Identify which cell holds the provided text, then report its [x, y] central coordinate. 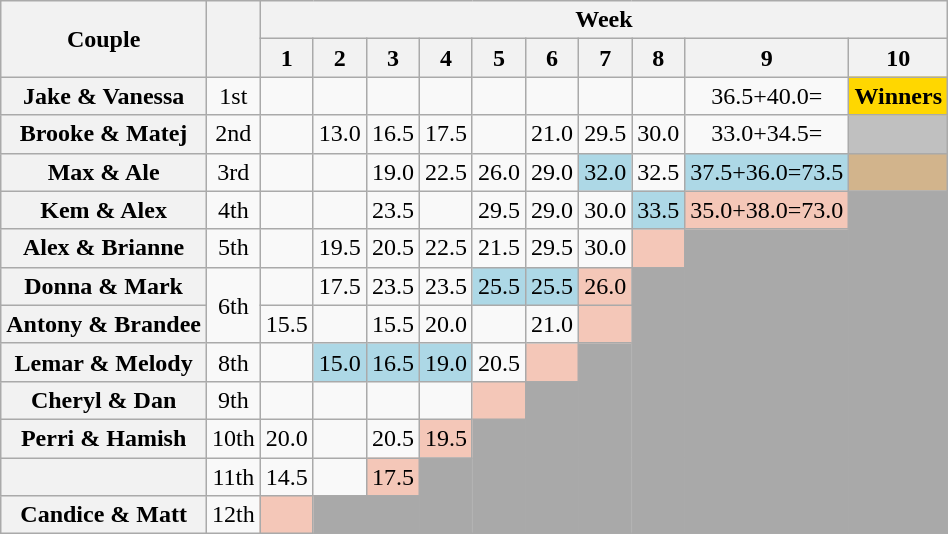
8th [233, 362]
37.5+36.0=73.5 [767, 172]
Donna & Mark [104, 286]
10th [233, 438]
6th [233, 305]
15.0 [340, 362]
Cheryl & Dan [104, 400]
32.0 [606, 172]
Jake & Vanessa [104, 96]
5th [233, 248]
Kem & Alex [104, 210]
32.5 [658, 172]
Lemar & Melody [104, 362]
Week [604, 20]
14.5 [286, 477]
8 [658, 58]
Antony & Brandee [104, 324]
3rd [233, 172]
2nd [233, 134]
33.5 [658, 210]
12th [233, 515]
9 [767, 58]
7 [606, 58]
Winners [898, 96]
Perri & Hamish [104, 438]
2 [340, 58]
13.0 [340, 134]
21.5 [498, 248]
10 [898, 58]
5 [498, 58]
35.0+38.0=73.0 [767, 210]
11th [233, 477]
Brooke & Matej [104, 134]
3 [392, 58]
1 [286, 58]
1st [233, 96]
4th [233, 210]
Candice & Matt [104, 515]
Couple [104, 39]
Max & Ale [104, 172]
33.0+34.5= [767, 134]
9th [233, 400]
6 [552, 58]
4 [446, 58]
36.5+40.0= [767, 96]
Alex & Brianne [104, 248]
